Capture the cell that displays the provided text and extract its [x, y] central coordinate. 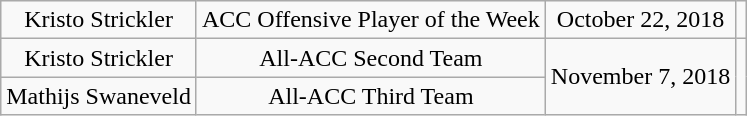
Mathijs Swaneveld [99, 96]
All-ACC Third Team [370, 96]
October 22, 2018 [640, 20]
November 7, 2018 [640, 77]
ACC Offensive Player of the Week [370, 20]
All-ACC Second Team [370, 58]
